Locate the cell with the specified text and output its [X, Y] center coordinate. 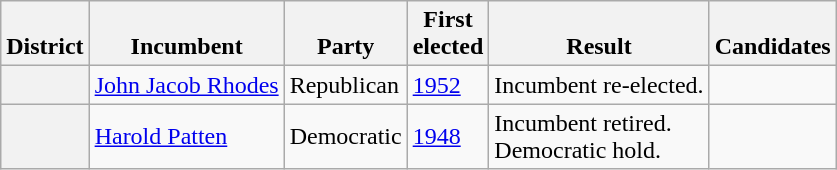
1952 [448, 85]
District [45, 34]
Harold Patten [186, 136]
Republican [346, 85]
John Jacob Rhodes [186, 85]
Incumbent retired.Democratic hold. [599, 136]
Firstelected [448, 34]
1948 [448, 136]
Candidates [772, 34]
Party [346, 34]
Result [599, 34]
Incumbent re-elected. [599, 85]
Incumbent [186, 34]
Democratic [346, 136]
